Return the (x, y) coordinate for the center point of the cell that contains the specified text.  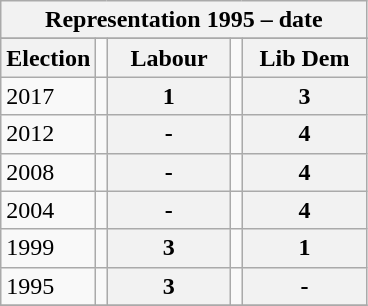
2012 (48, 134)
2004 (48, 210)
Election (48, 58)
Lib Dem (304, 58)
1999 (48, 248)
2017 (48, 96)
2008 (48, 172)
Labour (169, 58)
Representation 1995 – date (184, 20)
1995 (48, 286)
